Determine the (X, Y) coordinate at the center of the cell enclosing the given text.  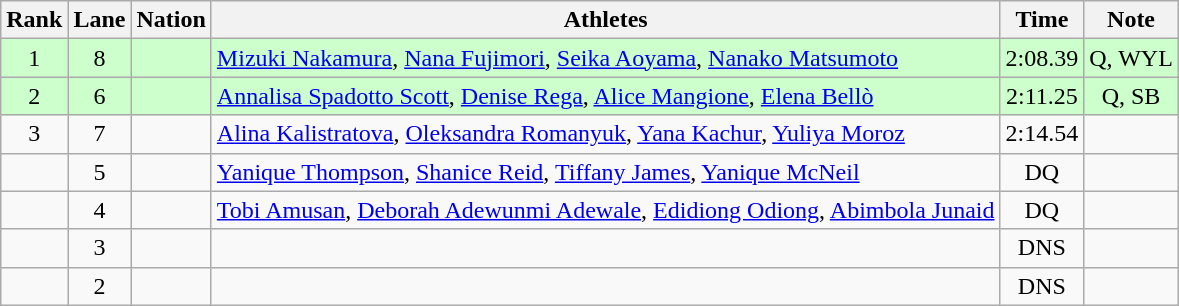
Lane (100, 20)
Athletes (606, 20)
Yanique Thompson, Shanice Reid, Tiffany James, Yanique McNeil (606, 172)
7 (100, 134)
1 (34, 58)
Nation (171, 20)
5 (100, 172)
2:11.25 (1042, 96)
Tobi Amusan, Deborah Adewunmi Adewale, Edidiong Odiong, Abimbola Junaid (606, 210)
Q, WYL (1132, 58)
Q, SB (1132, 96)
Time (1042, 20)
4 (100, 210)
Mizuki Nakamura, Nana Fujimori, Seika Aoyama, Nanako Matsumoto (606, 58)
2:14.54 (1042, 134)
Annalisa Spadotto Scott, Denise Rega, Alice Mangione, Elena Bellò (606, 96)
2:08.39 (1042, 58)
Alina Kalistratova, Oleksandra Romanyuk, Yana Kachur, Yuliya Moroz (606, 134)
Rank (34, 20)
Note (1132, 20)
8 (100, 58)
6 (100, 96)
